Detect which cell encompasses the target text, then output its (x, y) center coordinate. 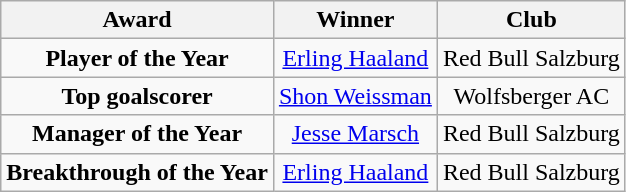
Winner (355, 20)
Wolfsberger AC (531, 96)
Player of the Year (138, 58)
Manager of the Year (138, 134)
Jesse Marsch (355, 134)
Club (531, 20)
Top goalscorer (138, 96)
Award (138, 20)
Breakthrough of the Year (138, 172)
Shon Weissman (355, 96)
